Search for the cell housing the specified text and yield its [x, y] center coordinate. 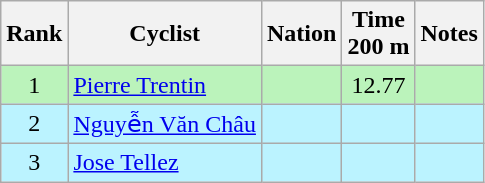
Rank [34, 34]
Nation [301, 34]
Time200 m [378, 34]
Nguyễn Văn Châu [165, 124]
3 [34, 162]
Pierre Trentin [165, 85]
Notes [449, 34]
2 [34, 124]
Jose Tellez [165, 162]
12.77 [378, 85]
Cyclist [165, 34]
1 [34, 85]
